Pinpoint the cell where the given text exists, returning its (X, Y) midpoint coordinate. 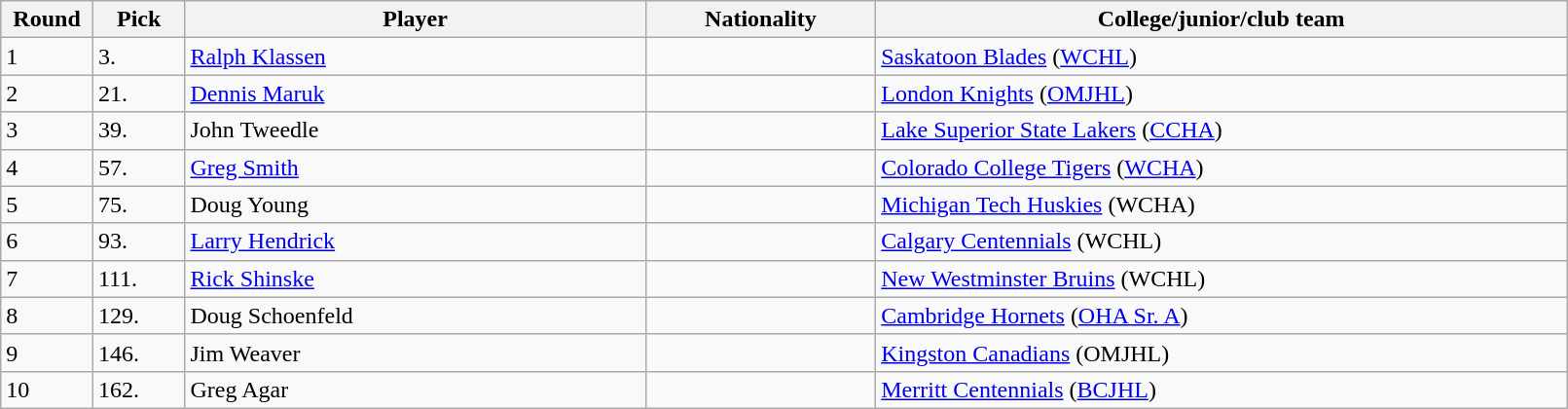
146. (138, 353)
Colorado College Tigers (WCHA) (1222, 167)
9 (47, 353)
5 (47, 204)
College/junior/club team (1222, 19)
39. (138, 130)
Pick (138, 19)
Cambridge Hornets (OHA Sr. A) (1222, 316)
Lake Superior State Lakers (CCHA) (1222, 130)
Larry Hendrick (415, 242)
93. (138, 242)
3 (47, 130)
Saskatoon Blades (WCHL) (1222, 56)
3. (138, 56)
Calgary Centennials (WCHL) (1222, 242)
2 (47, 93)
Doug Schoenfeld (415, 316)
Merritt Centennials (BCJHL) (1222, 390)
Kingston Canadians (OMJHL) (1222, 353)
Rick Shinske (415, 279)
Player (415, 19)
75. (138, 204)
7 (47, 279)
John Tweedle (415, 130)
Dennis Maruk (415, 93)
Doug Young (415, 204)
Greg Agar (415, 390)
162. (138, 390)
Nationality (761, 19)
Greg Smith (415, 167)
Round (47, 19)
Ralph Klassen (415, 56)
Michigan Tech Huskies (WCHA) (1222, 204)
1 (47, 56)
10 (47, 390)
6 (47, 242)
4 (47, 167)
129. (138, 316)
8 (47, 316)
Jim Weaver (415, 353)
London Knights (OMJHL) (1222, 93)
21. (138, 93)
57. (138, 167)
New Westminster Bruins (WCHL) (1222, 279)
111. (138, 279)
